From the cell containing the given text, extract its center point as [X, Y] coordinate. 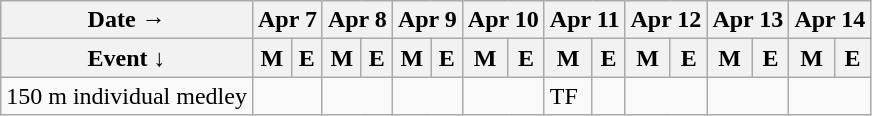
150 m individual medley [127, 96]
Event ↓ [127, 58]
Apr 11 [584, 20]
Apr 7 [287, 20]
Apr 8 [357, 20]
TF [568, 96]
Apr 9 [427, 20]
Date → [127, 20]
Apr 14 [830, 20]
Apr 13 [748, 20]
Apr 10 [503, 20]
Apr 12 [666, 20]
